Output the [X, Y] coordinate of the center of the cell containing the given text.  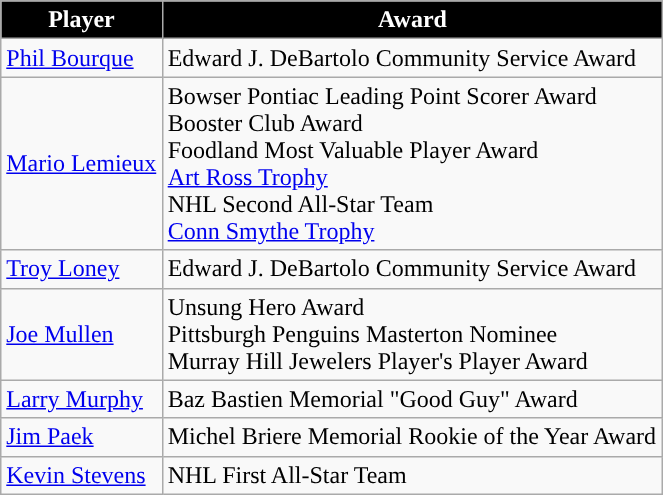
Phil Bourque [82, 58]
Michel Briere Memorial Rookie of the Year Award [412, 437]
NHL First All-Star Team [412, 475]
Jim Paek [82, 437]
Baz Bastien Memorial "Good Guy" Award [412, 399]
Player [82, 20]
Larry Murphy [82, 399]
Mario Lemieux [82, 164]
Award [412, 20]
Troy Loney [82, 269]
Unsung Hero AwardPittsburgh Penguins Masterton NomineeMurray Hill Jewelers Player's Player Award [412, 334]
Kevin Stevens [82, 475]
Joe Mullen [82, 334]
